Output the (X, Y) coordinate of the center of the cell containing the given text.  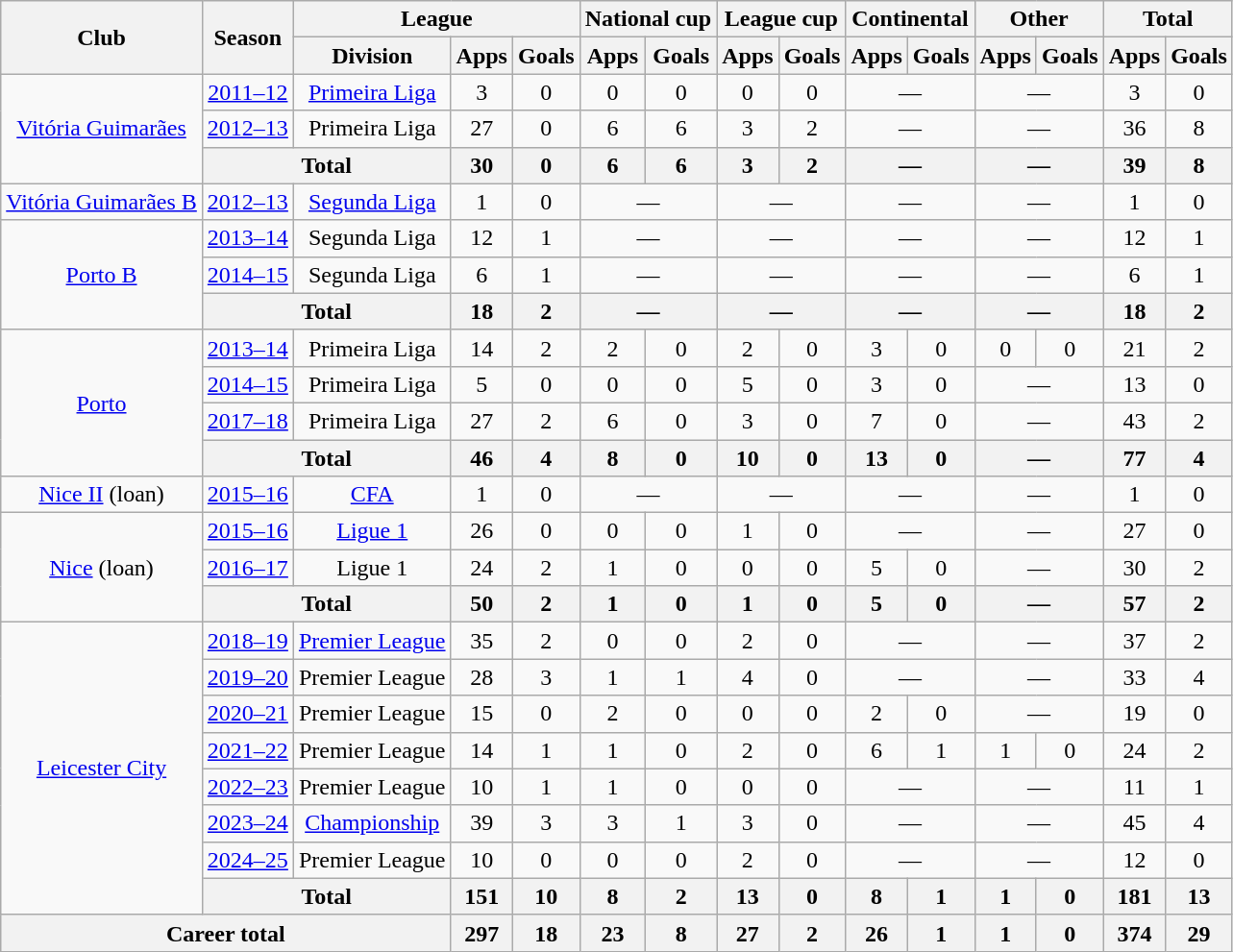
2017–18 (248, 421)
46 (481, 458)
Club (102, 37)
Nice II (loan) (102, 495)
2021–22 (248, 750)
181 (1134, 896)
2019–20 (248, 677)
2018–19 (248, 641)
21 (1134, 348)
League (436, 19)
15 (481, 714)
29 (1199, 933)
33 (1134, 677)
Porto B (102, 275)
36 (1134, 129)
Porto (102, 403)
Championship (372, 823)
50 (481, 604)
Vitória Guimarães B (102, 202)
2022–23 (248, 787)
2011–12 (248, 92)
2024–25 (248, 860)
Leicester City (102, 769)
Nice (loan) (102, 568)
2016–17 (248, 568)
Vitória Guimarães (102, 129)
19 (1134, 714)
7 (876, 421)
77 (1134, 458)
23 (612, 933)
45 (1134, 823)
2023–24 (248, 823)
151 (481, 896)
Division (372, 56)
374 (1134, 933)
11 (1134, 787)
National cup (648, 19)
Career total (226, 933)
37 (1134, 641)
43 (1134, 421)
57 (1134, 604)
CFA (372, 495)
Other (1039, 19)
28 (481, 677)
2020–21 (248, 714)
Season (248, 37)
Continental (910, 19)
297 (481, 933)
League cup (781, 19)
35 (481, 641)
